Return the (x, y) coordinate for the center point of the cell that contains the specified text.  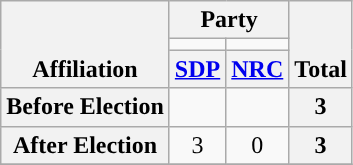
Affiliation (86, 44)
NRC (258, 69)
After Election (86, 145)
Total (321, 44)
Before Election (86, 107)
0 (258, 145)
SDP (197, 69)
Party (228, 20)
